Pinpoint the cell where the given text exists, returning its (x, y) midpoint coordinate. 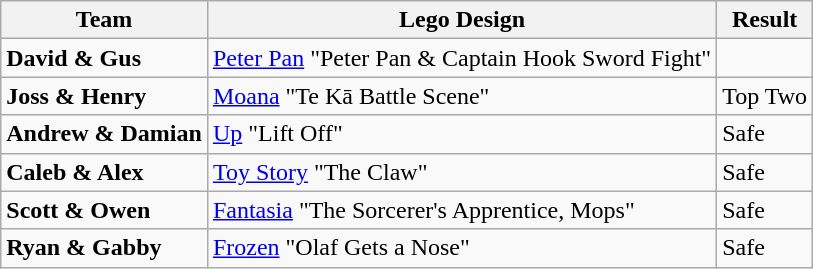
David & Gus (104, 58)
Toy Story "The Claw" (462, 172)
Scott & Owen (104, 210)
Result (765, 20)
Top Two (765, 96)
Ryan & Gabby (104, 248)
Lego Design (462, 20)
Up "Lift Off" (462, 134)
Joss & Henry (104, 96)
Caleb & Alex (104, 172)
Team (104, 20)
Frozen "Olaf Gets a Nose" (462, 248)
Moana "Te Kā Battle Scene" (462, 96)
Andrew & Damian (104, 134)
Fantasia "The Sorcerer's Apprentice, Mops" (462, 210)
Peter Pan "Peter Pan & Captain Hook Sword Fight" (462, 58)
